Output the (X, Y) coordinate of the center of the cell containing the given text.  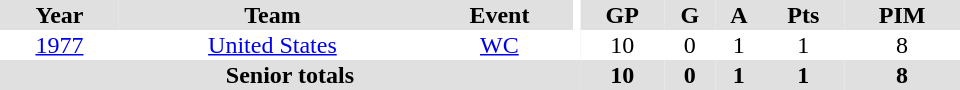
Senior totals (290, 75)
A (738, 15)
Pts (804, 15)
PIM (902, 15)
Team (272, 15)
United States (272, 45)
WC (500, 45)
GP (622, 15)
Year (60, 15)
G (690, 15)
1977 (60, 45)
Event (500, 15)
